Return (x, y) of the center of cell containing provided text 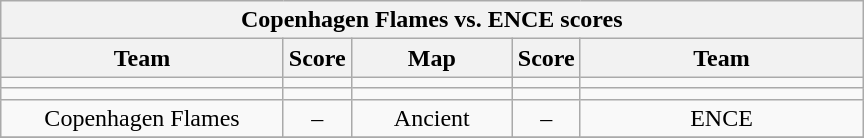
Copenhagen Flames (142, 118)
ENCE (722, 118)
Map (432, 58)
Ancient (432, 118)
Copenhagen Flames vs. ENCE scores (432, 20)
